Detect which cell encompasses the target text, then output its [x, y] center coordinate. 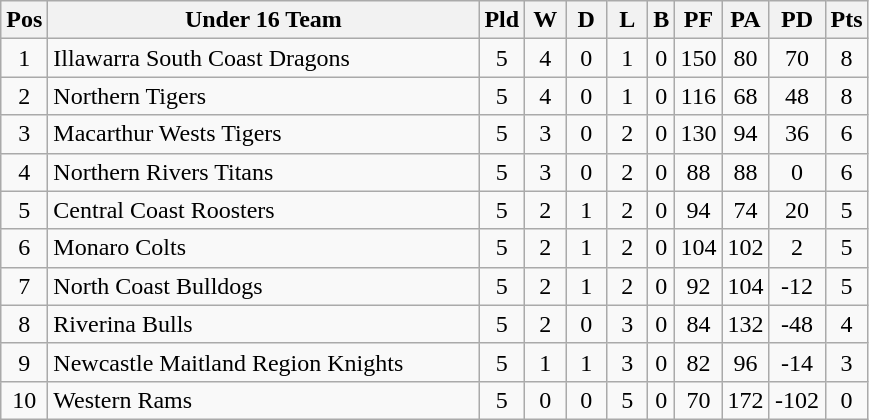
-102 [797, 400]
132 [746, 324]
Pld [502, 20]
L [628, 20]
92 [698, 286]
102 [746, 248]
Macarthur Wests Tigers [264, 134]
48 [797, 96]
130 [698, 134]
PA [746, 20]
82 [698, 362]
W [546, 20]
-12 [797, 286]
20 [797, 210]
Northern Rivers Titans [264, 172]
Illawarra South Coast Dragons [264, 58]
Central Coast Roosters [264, 210]
7 [24, 286]
PD [797, 20]
74 [746, 210]
68 [746, 96]
Pts [846, 20]
10 [24, 400]
9 [24, 362]
B [662, 20]
-14 [797, 362]
Western Rams [264, 400]
96 [746, 362]
Under 16 Team [264, 20]
Pos [24, 20]
Monaro Colts [264, 248]
150 [698, 58]
84 [698, 324]
Newcastle Maitland Region Knights [264, 362]
D [586, 20]
80 [746, 58]
PF [698, 20]
116 [698, 96]
Northern Tigers [264, 96]
172 [746, 400]
Riverina Bulls [264, 324]
-48 [797, 324]
North Coast Bulldogs [264, 286]
36 [797, 134]
